Locate the cell with the specified text and output its (x, y) center coordinate. 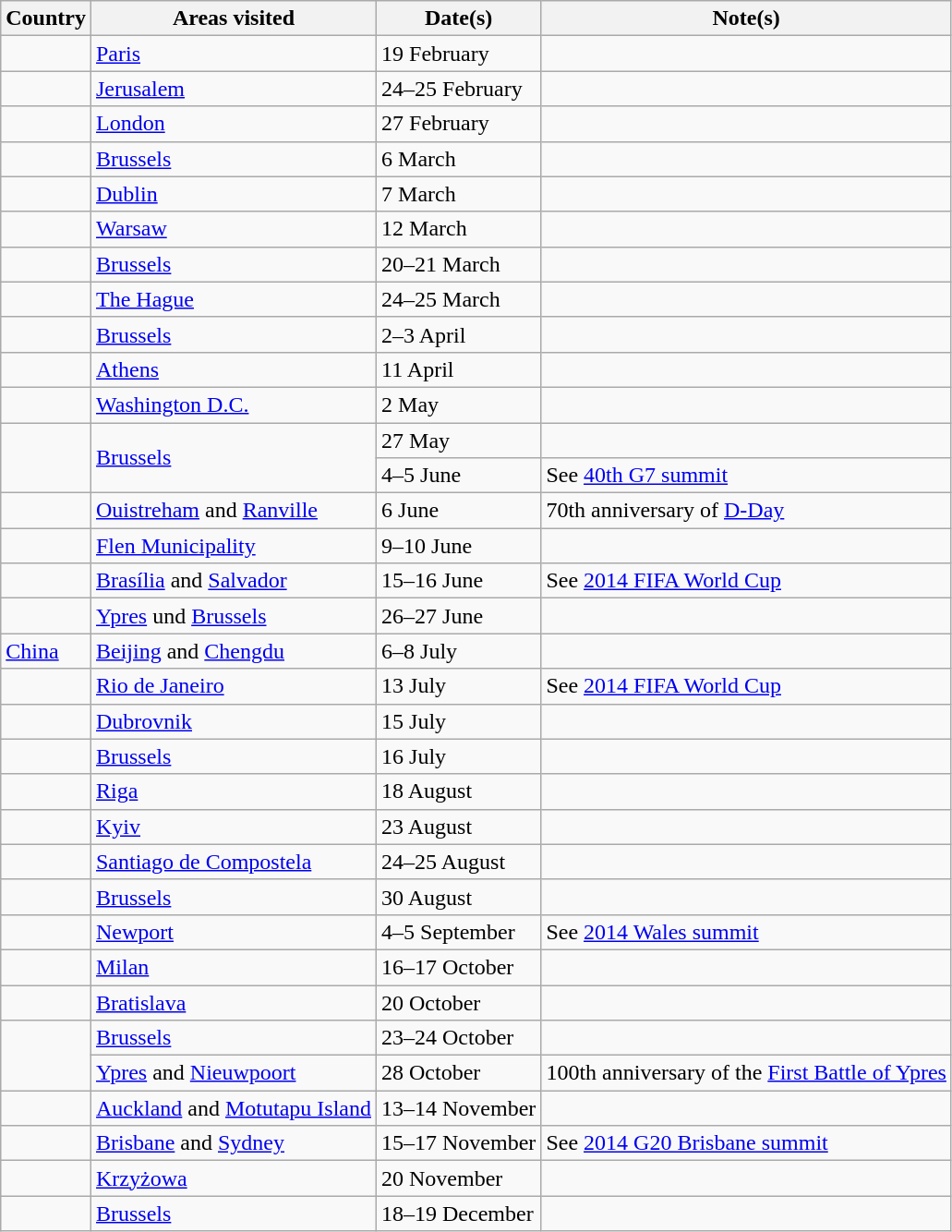
Brisbane and Sydney (233, 1143)
China (46, 651)
28 October (459, 1073)
16–17 October (459, 967)
Milan (233, 967)
Dubrovnik (233, 721)
7 March (459, 194)
18 August (459, 791)
Riga (233, 791)
Paris (233, 54)
Washington D.C. (233, 405)
Bratislava (233, 1002)
6 March (459, 159)
Country (46, 18)
Brasília and Salvador (233, 581)
15 July (459, 721)
See 2014 G20 Brisbane summit (746, 1143)
The Hague (233, 299)
Date(s) (459, 18)
23–24 October (459, 1038)
20–21 March (459, 264)
Athens (233, 369)
Ouistreham and Ranville (233, 511)
Dublin (233, 194)
100th anniversary of the First Battle of Ypres (746, 1073)
24–25 February (459, 89)
Kyiv (233, 827)
London (233, 124)
26–27 June (459, 616)
24–25 August (459, 862)
6–8 July (459, 651)
See 2014 Wales summit (746, 932)
Auckland and Motutapu Island (233, 1108)
Santiago de Compostela (233, 862)
Krzyżowa (233, 1178)
2–3 April (459, 334)
Ypres und Brussels (233, 616)
24–25 March (459, 299)
13 July (459, 686)
Flen Municipality (233, 546)
2 May (459, 405)
20 October (459, 1002)
20 November (459, 1178)
See 40th G7 summit (746, 476)
Jerusalem (233, 89)
Beijing and Chengdu (233, 651)
15–17 November (459, 1143)
Ypres and Nieuwpoort (233, 1073)
27 May (459, 441)
Areas visited (233, 18)
15–16 June (459, 581)
16 July (459, 756)
12 March (459, 229)
9–10 June (459, 546)
4–5 September (459, 932)
18–19 December (459, 1214)
Note(s) (746, 18)
27 February (459, 124)
4–5 June (459, 476)
19 February (459, 54)
Newport (233, 932)
Warsaw (233, 229)
23 August (459, 827)
Rio de Janeiro (233, 686)
70th anniversary of D-Day (746, 511)
30 August (459, 897)
11 April (459, 369)
13–14 November (459, 1108)
6 June (459, 511)
